Return [X, Y] of the center of cell containing provided text 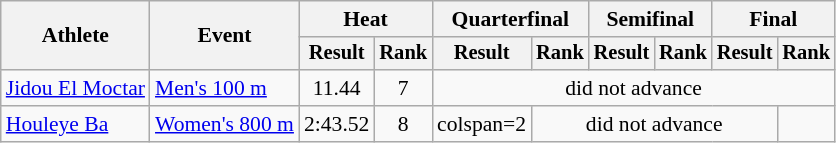
Women's 800 m [224, 124]
Jidou El Moctar [76, 88]
Event [224, 36]
Semifinal [650, 19]
Men's 100 m [224, 88]
Athlete [76, 36]
colspan=2 [482, 124]
Houleye Ba [76, 124]
11.44 [336, 88]
2:43.52 [336, 124]
Final [774, 19]
7 [403, 88]
8 [403, 124]
Heat [366, 19]
Quarterfinal [510, 19]
